Find where the given text appears and provide that cell's center as (X, Y) coordinate. 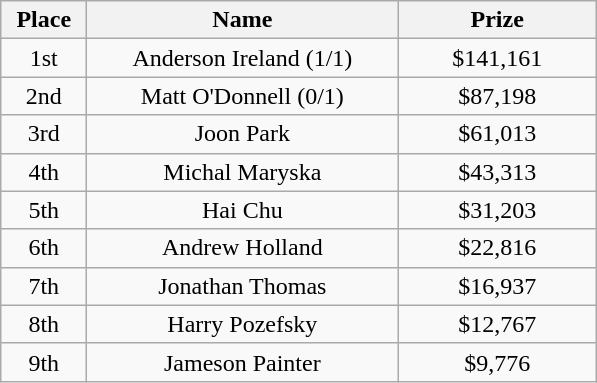
$141,161 (498, 58)
Michal Maryska (242, 172)
2nd (44, 96)
$22,816 (498, 248)
$43,313 (498, 172)
Prize (498, 20)
4th (44, 172)
5th (44, 210)
Matt O'Donnell (0/1) (242, 96)
Andrew Holland (242, 248)
$87,198 (498, 96)
Jameson Painter (242, 362)
$31,203 (498, 210)
$61,013 (498, 134)
Place (44, 20)
1st (44, 58)
$16,937 (498, 286)
$12,767 (498, 324)
Harry Pozefsky (242, 324)
Jonathan Thomas (242, 286)
8th (44, 324)
Joon Park (242, 134)
Name (242, 20)
$9,776 (498, 362)
7th (44, 286)
Anderson Ireland (1/1) (242, 58)
9th (44, 362)
6th (44, 248)
3rd (44, 134)
Hai Chu (242, 210)
